From the cell containing the given text, extract its center point as (X, Y) coordinate. 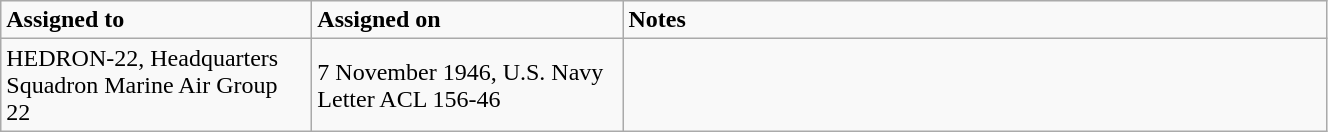
Assigned on (468, 20)
HEDRON-22, Headquarters Squadron Marine Air Group 22 (156, 85)
Notes (975, 20)
Assigned to (156, 20)
7 November 1946, U.S. Navy Letter ACL 156-46 (468, 85)
